Scan for the cell matching the given text and deliver its (x, y) coordinate at center. 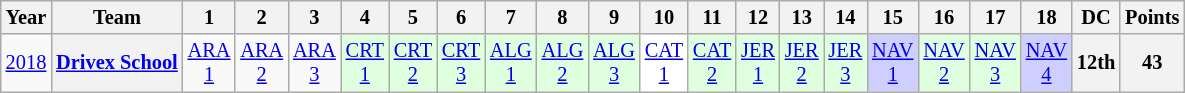
8 (563, 17)
CAT2 (712, 63)
NAV3 (996, 63)
JER1 (758, 63)
9 (614, 17)
NAV1 (892, 63)
2018 (26, 63)
6 (461, 17)
ALG3 (614, 63)
2 (262, 17)
JER3 (846, 63)
Points (1152, 17)
Team (116, 17)
4 (365, 17)
CRT3 (461, 63)
Year (26, 17)
ARA2 (262, 63)
DC (1096, 17)
13 (802, 17)
Drivex School (116, 63)
12 (758, 17)
1 (210, 17)
43 (1152, 63)
CAT1 (664, 63)
12th (1096, 63)
ARA1 (210, 63)
16 (944, 17)
CRT2 (413, 63)
17 (996, 17)
NAV4 (1046, 63)
15 (892, 17)
5 (413, 17)
JER2 (802, 63)
7 (511, 17)
3 (314, 17)
14 (846, 17)
11 (712, 17)
10 (664, 17)
CRT1 (365, 63)
ARA3 (314, 63)
ALG1 (511, 63)
ALG2 (563, 63)
18 (1046, 17)
NAV2 (944, 63)
